Locate the cell with the specified text and output its [x, y] center coordinate. 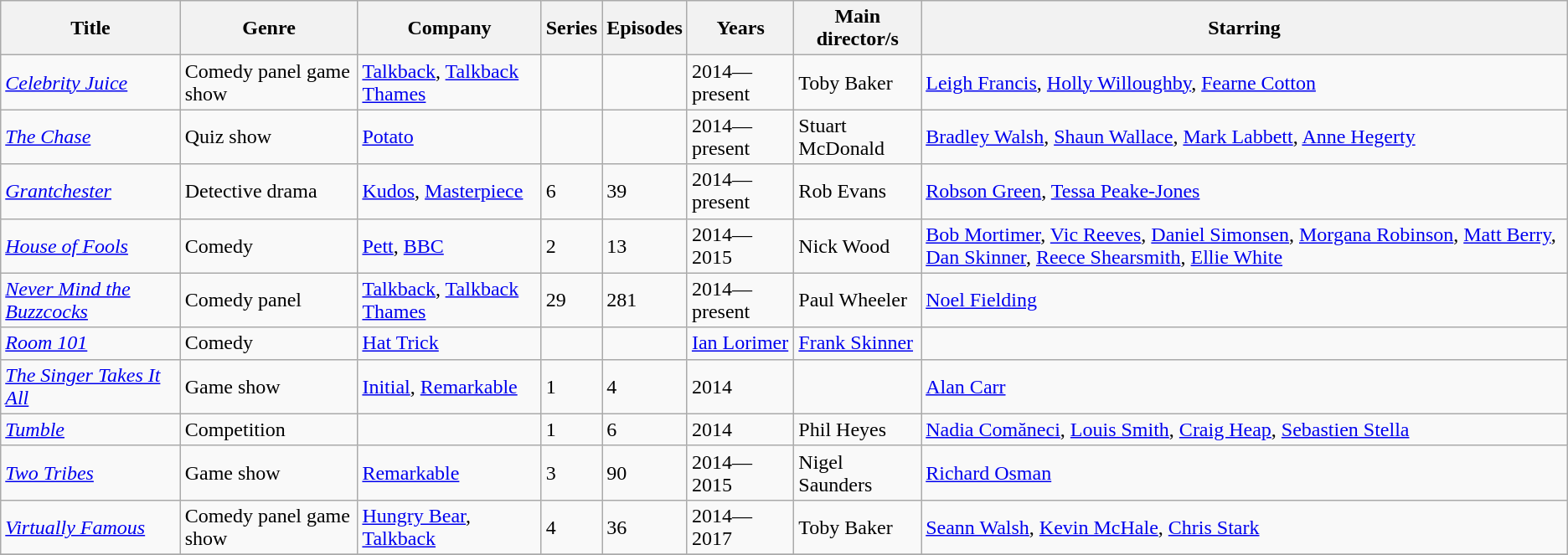
2014—2017 [740, 527]
Potato [449, 137]
Nigel Saunders [858, 472]
29 [571, 300]
Richard Osman [1245, 472]
Company [449, 28]
281 [645, 300]
Never Mind the Buzzcocks [90, 300]
Paul Wheeler [858, 300]
Main director/s [858, 28]
Series [571, 28]
Leigh Francis, Holly Willoughby, Fearne Cotton [1245, 82]
Hungry Bear, Talkback [449, 527]
Seann Walsh, Kevin McHale, Chris Stark [1245, 527]
Phil Heyes [858, 429]
Quiz show [269, 137]
Robson Green, Tessa Peake-Jones [1245, 191]
Starring [1245, 28]
Rob Evans [858, 191]
Ian Lorimer [740, 343]
2 [571, 246]
Nadia Comăneci, Louis Smith, Craig Heap, Sebastien Stella [1245, 429]
Tumble [90, 429]
The Singer Takes It All [90, 387]
The Chase [90, 137]
13 [645, 246]
Competition [269, 429]
Genre [269, 28]
Noel Fielding [1245, 300]
36 [645, 527]
Hat Trick [449, 343]
Bob Mortimer, Vic Reeves, Daniel Simonsen, Morgana Robinson, Matt Berry, Dan Skinner, Reece Shearsmith, Ellie White [1245, 246]
Comedy panel [269, 300]
Pett, BBC [449, 246]
Stuart McDonald [858, 137]
House of Fools [90, 246]
Two Tribes [90, 472]
Remarkable [449, 472]
Celebrity Juice [90, 82]
Years [740, 28]
Grantchester [90, 191]
Room 101 [90, 343]
Kudos, Masterpiece [449, 191]
Initial, Remarkable [449, 387]
Frank Skinner [858, 343]
3 [571, 472]
Nick Wood [858, 246]
Alan Carr [1245, 387]
Title [90, 28]
Detective drama [269, 191]
39 [645, 191]
90 [645, 472]
Virtually Famous [90, 527]
Bradley Walsh, Shaun Wallace, Mark Labbett, Anne Hegerty [1245, 137]
Episodes [645, 28]
